Identify which cell holds the provided text, then report its [X, Y] central coordinate. 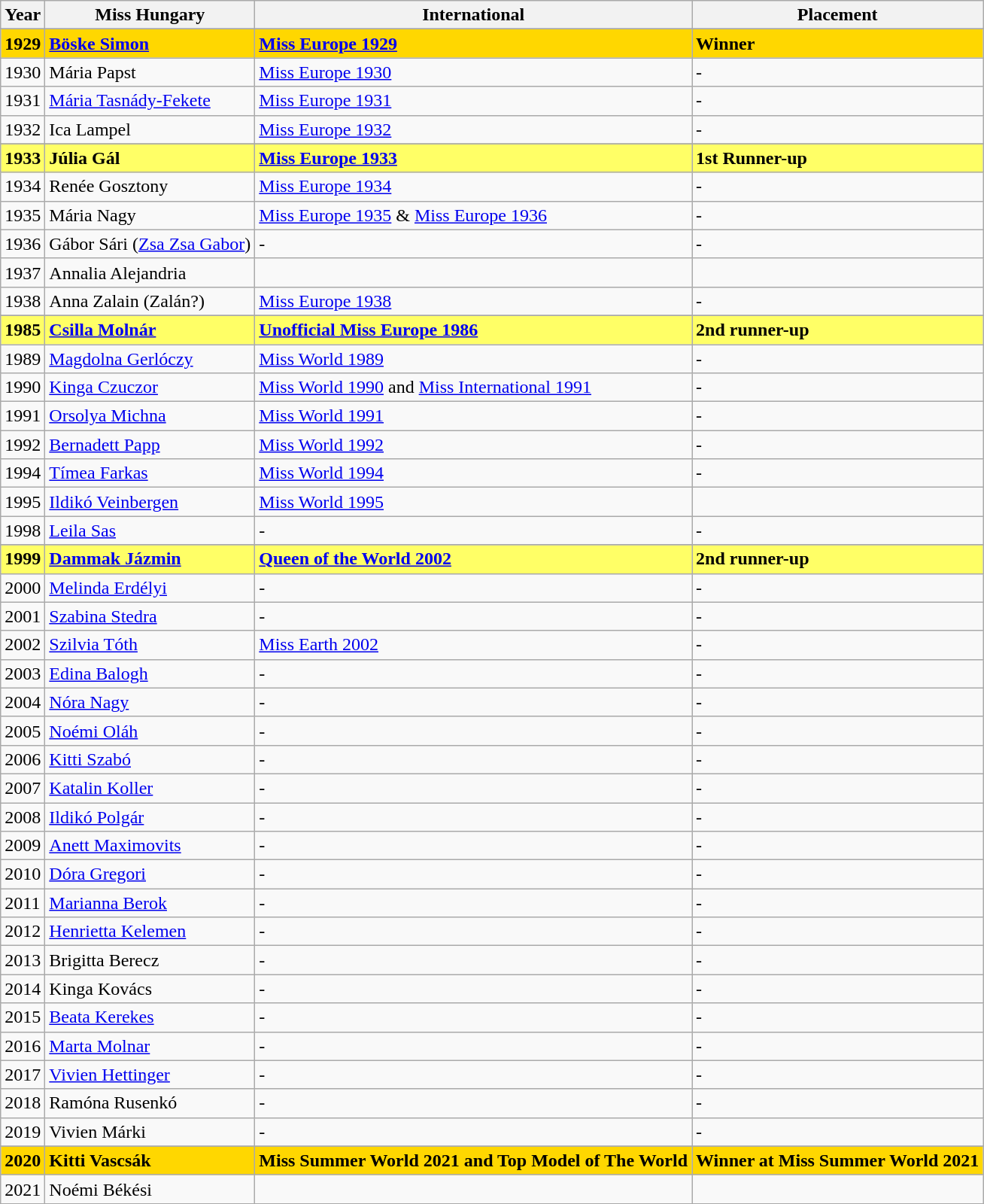
1989 [23, 359]
1932 [23, 129]
Miss World 1992 [474, 445]
Miss Europe 1933 [474, 158]
Mária Nagy [150, 215]
2014 [23, 989]
2020 [23, 1160]
2011 [23, 903]
2018 [23, 1103]
2010 [23, 874]
Marta Molnar [150, 1046]
1930 [23, 72]
Miss World 1994 [474, 473]
Katalin Koller [150, 788]
1985 [23, 330]
1999 [23, 559]
2002 [23, 645]
2008 [23, 816]
1936 [23, 244]
Winner at Miss Summer World 2021 [838, 1160]
Miss Europe 1938 [474, 301]
2004 [23, 702]
2009 [23, 846]
1937 [23, 272]
Ramóna Rusenkó [150, 1103]
1935 [23, 215]
Orsolya Michna [150, 416]
2019 [23, 1132]
Noémi Békési [150, 1189]
Miss Summer World 2021 and Top Model of The World [474, 1160]
Csilla Molnár [150, 330]
Miss Europe 1930 [474, 72]
Edina Balogh [150, 673]
Melinda Erdélyi [150, 588]
Miss Hungary [150, 15]
2006 [23, 759]
Mária Papst [150, 72]
Miss Europe 1929 [474, 44]
1929 [23, 44]
1934 [23, 187]
2021 [23, 1189]
Miss Europe 1935 & Miss Europe 1936 [474, 215]
Mária Tasnády-Fekete [150, 101]
Magdolna Gerlóczy [150, 359]
Miss World 1990 and Miss International 1991 [474, 388]
2007 [23, 788]
Miss World 1995 [474, 502]
1994 [23, 473]
Kinga Kovács [150, 989]
Renée Gosztony [150, 187]
Queen of the World 2002 [474, 559]
Miss Europe 1932 [474, 129]
Böske Simon [150, 44]
1931 [23, 101]
Winner [838, 44]
1991 [23, 416]
Anna Zalain (Zalán?) [150, 301]
Bernadett Papp [150, 445]
1998 [23, 531]
Szilvia Tóth [150, 645]
Júlia Gál [150, 158]
Year [23, 15]
Beata Kerekes [150, 1017]
2015 [23, 1017]
2017 [23, 1075]
2005 [23, 731]
Szabina Stedra [150, 616]
Noémi Oláh [150, 731]
Ica Lampel [150, 129]
Gábor Sári (Zsa Zsa Gabor) [150, 244]
Placement [838, 15]
Marianna Berok [150, 903]
Nóra Nagy [150, 702]
Vivien Márki [150, 1132]
1st Runner-up [838, 158]
Kitti Szabó [150, 759]
2013 [23, 960]
Ildikó Polgár [150, 816]
Tímea Farkas [150, 473]
Miss World 1991 [474, 416]
Henrietta Kelemen [150, 932]
Miss Europe 1931 [474, 101]
Annalia Alejandria [150, 272]
1995 [23, 502]
Miss Earth 2002 [474, 645]
2016 [23, 1046]
2003 [23, 673]
International [474, 15]
Leila Sas [150, 531]
2012 [23, 932]
Brigitta Berecz [150, 960]
Kinga Czuczor [150, 388]
Anett Maximovits [150, 846]
Dóra Gregori [150, 874]
1990 [23, 388]
Vivien Hettinger [150, 1075]
1933 [23, 158]
Unofficial Miss Europe 1986 [474, 330]
Ildikó Veinbergen [150, 502]
Miss World 1989 [474, 359]
2001 [23, 616]
Dammak Jázmin [150, 559]
1938 [23, 301]
1992 [23, 445]
2000 [23, 588]
Kitti Vascsák [150, 1160]
Miss Europe 1934 [474, 187]
